Capture the cell that displays the provided text and extract its [x, y] central coordinate. 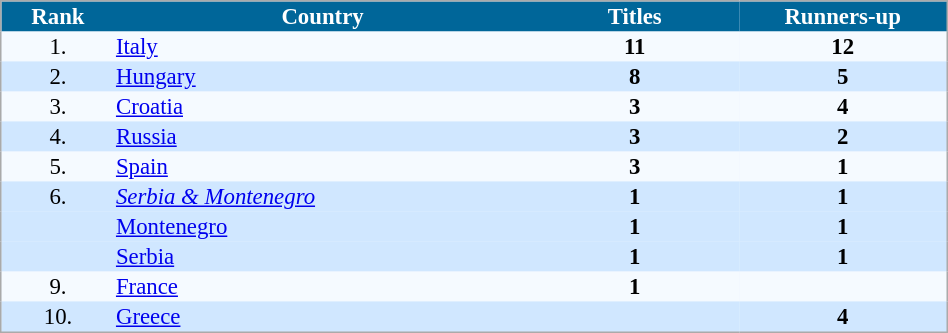
Montenegro [322, 227]
12 [843, 47]
Greece [322, 318]
2. [58, 77]
9. [58, 287]
10. [58, 318]
6. [58, 197]
Russia [322, 137]
Hungary [322, 77]
Italy [322, 47]
Country [322, 16]
2 [843, 137]
France [322, 287]
4. [58, 137]
1. [58, 47]
5 [843, 77]
3. [58, 107]
Rank [58, 16]
5. [58, 167]
Serbia [322, 257]
Croatia [322, 107]
Serbia & Montenegro [322, 197]
Runners-up [843, 16]
Spain [322, 167]
11 [635, 47]
Titles [635, 16]
8 [635, 77]
